Pinpoint the cell where the given text exists, returning its (X, Y) midpoint coordinate. 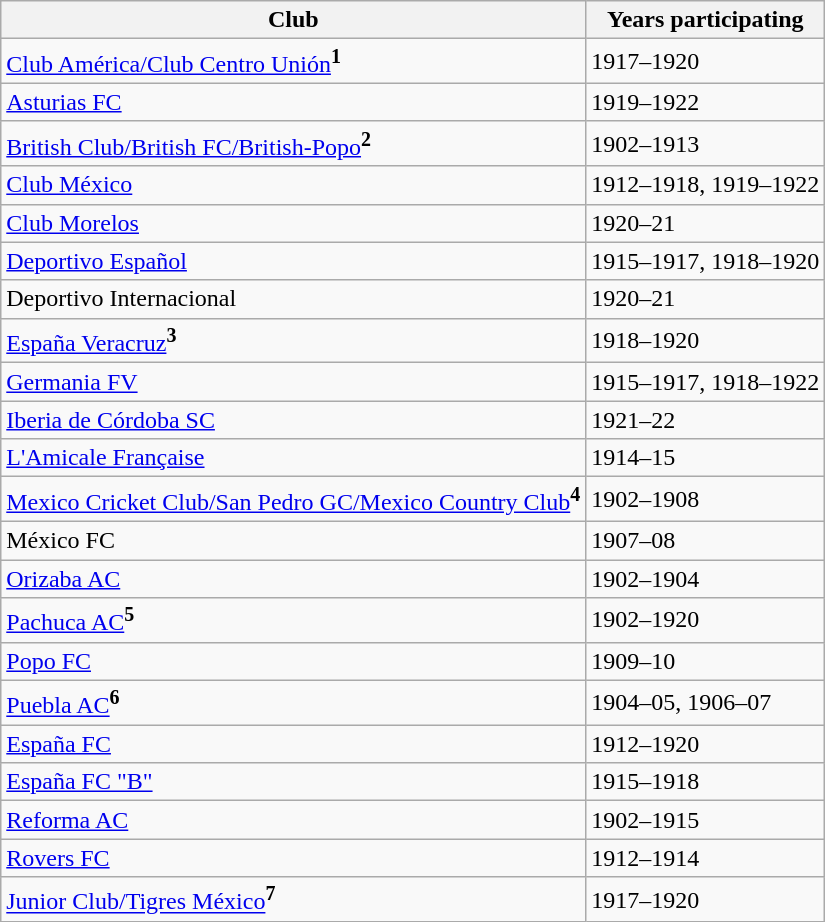
1902–1920 (706, 620)
L'Amicale Française (294, 458)
1904–05, 1906–07 (706, 702)
1919–1922 (706, 102)
British Club/British FC/British-Popo2 (294, 144)
1912–1920 (706, 744)
Asturias FC (294, 102)
Rovers FC (294, 858)
1915–1917, 1918–1922 (706, 382)
Club Morelos (294, 223)
Junior Club/Tigres México7 (294, 900)
Puebla AC6 (294, 702)
1912–1918, 1919–1922 (706, 185)
México FC (294, 541)
España FC (294, 744)
Club América/Club Centro Unión1 (294, 62)
1902–1908 (706, 500)
Iberia de Córdoba SC (294, 420)
1921–22 (706, 420)
1915–1918 (706, 782)
1912–1914 (706, 858)
Deportivo Internacional (294, 299)
Orizaba AC (294, 579)
1902–1913 (706, 144)
Deportivo Español (294, 261)
Popo FC (294, 661)
1918–1920 (706, 340)
Mexico Cricket Club/San Pedro GC/Mexico Country Club4 (294, 500)
Reforma AC (294, 820)
1902–1904 (706, 579)
Club México (294, 185)
1909–10 (706, 661)
España FC "B" (294, 782)
1907–08 (706, 541)
España Veracruz3 (294, 340)
1915–1917, 1918–1920 (706, 261)
Club (294, 20)
Germania FV (294, 382)
Pachuca AC5 (294, 620)
Years participating (706, 20)
1902–1915 (706, 820)
1914–15 (706, 458)
